Pinpoint the cell where the given text exists, returning its [x, y] midpoint coordinate. 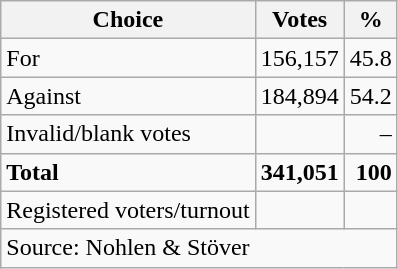
184,894 [300, 96]
45.8 [370, 58]
Invalid/blank votes [128, 134]
Registered voters/turnout [128, 210]
Source: Nohlen & Stöver [199, 248]
Choice [128, 20]
– [370, 134]
341,051 [300, 172]
Against [128, 96]
Votes [300, 20]
156,157 [300, 58]
For [128, 58]
Total [128, 172]
54.2 [370, 96]
% [370, 20]
100 [370, 172]
